Return the (x, y) coordinate for the center point of the cell that contains the specified text.  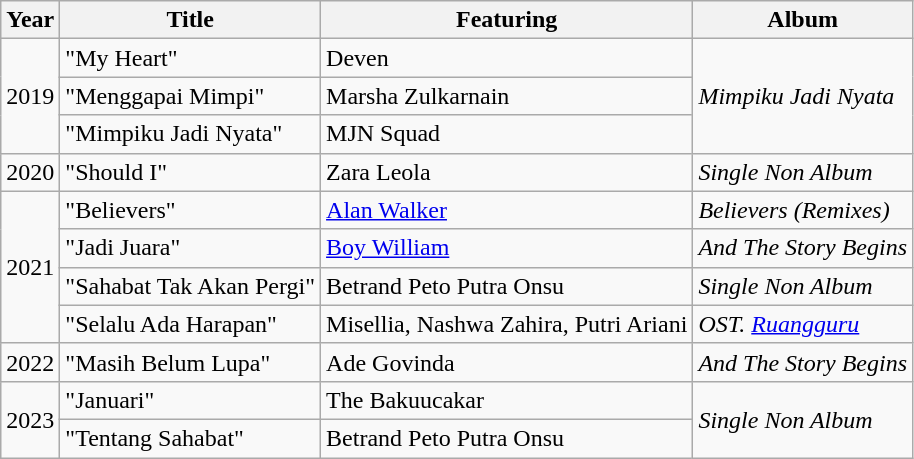
2022 (30, 362)
"Selalu Ada Harapan" (190, 324)
Deven (507, 58)
"Believers" (190, 210)
Album (803, 20)
OST. Ruangguru (803, 324)
Ade Govinda (507, 362)
"Tentang Sahabat" (190, 438)
"Jadi Juara" (190, 248)
"Menggapai Mimpi" (190, 96)
Believers (Remixes) (803, 210)
Title (190, 20)
Year (30, 20)
Marsha Zulkarnain (507, 96)
"Mimpiku Jadi Nyata" (190, 134)
Featuring (507, 20)
2023 (30, 419)
Zara Leola (507, 172)
"My Heart" (190, 58)
Boy William (507, 248)
Alan Walker (507, 210)
Misellia, Nashwa Zahira, Putri Ariani (507, 324)
2020 (30, 172)
2021 (30, 267)
"Masih Belum Lupa" (190, 362)
Mimpiku Jadi Nyata (803, 96)
2019 (30, 96)
The Bakuucakar (507, 400)
MJN Squad (507, 134)
"Sahabat Tak Akan Pergi" (190, 286)
"Januari" (190, 400)
"Should I" (190, 172)
